Pinpoint the cell where the given text exists, returning its [X, Y] midpoint coordinate. 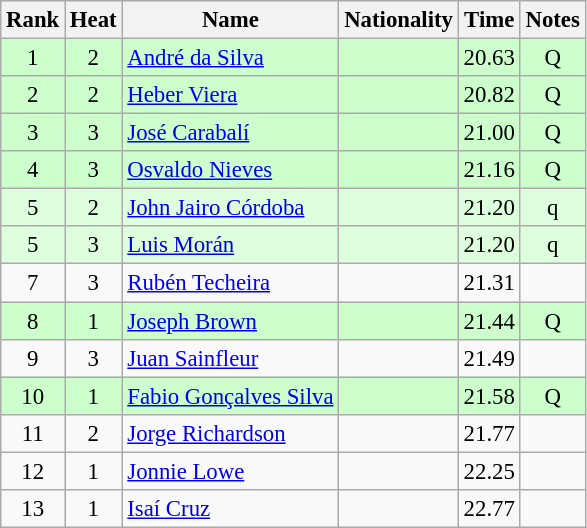
Luis Morán [230, 245]
10 [33, 396]
José Carabalí [230, 133]
22.25 [489, 471]
4 [33, 170]
21.31 [489, 283]
11 [33, 433]
Jonnie Lowe [230, 471]
20.63 [489, 58]
Fabio Gonçalves Silva [230, 396]
Time [489, 20]
Osvaldo Nieves [230, 170]
André da Silva [230, 58]
Name [230, 20]
21.77 [489, 433]
21.16 [489, 170]
Heat [94, 20]
12 [33, 471]
21.00 [489, 133]
22.77 [489, 509]
7 [33, 283]
Rank [33, 20]
21.58 [489, 396]
Rubén Techeira [230, 283]
21.49 [489, 358]
Nationality [398, 20]
20.82 [489, 95]
Joseph Brown [230, 321]
21.44 [489, 321]
9 [33, 358]
Juan Sainfleur [230, 358]
Jorge Richardson [230, 433]
Heber Viera [230, 95]
Notes [552, 20]
13 [33, 509]
Isaí Cruz [230, 509]
John Jairo Córdoba [230, 208]
8 [33, 321]
